Search for the cell housing the specified text and yield its (X, Y) center coordinate. 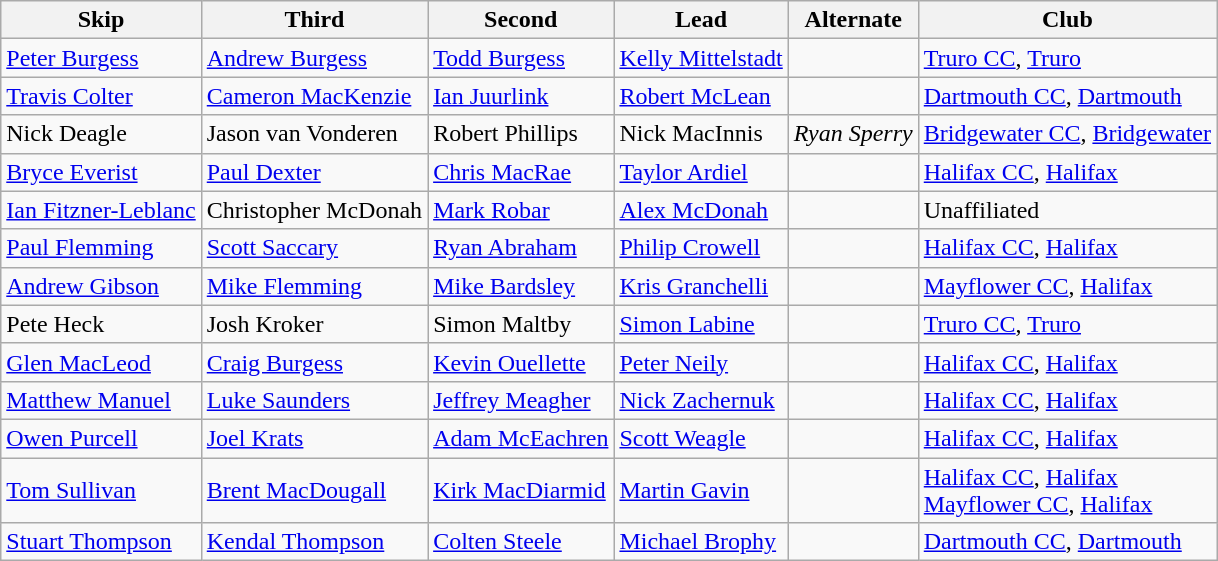
Nick MacInnis (701, 134)
Nick Zachernuk (701, 400)
Nick Deagle (101, 134)
Kris Granchelli (701, 286)
Christopher McDonah (314, 210)
Ryan Abraham (521, 248)
Club (1067, 20)
Stuart Thompson (101, 542)
Todd Burgess (521, 58)
Third (314, 20)
Michael Brophy (701, 542)
Philip Crowell (701, 248)
Ian Fitzner-Leblanc (101, 210)
Scott Saccary (314, 248)
Kendal Thompson (314, 542)
Owen Purcell (101, 438)
Halifax CC, Halifax Mayflower CC, Halifax (1067, 490)
Tom Sullivan (101, 490)
Chris MacRae (521, 172)
Skip (101, 20)
Ryan Sperry (853, 134)
Alternate (853, 20)
Mayflower CC, Halifax (1067, 286)
Paul Dexter (314, 172)
Alex McDonah (701, 210)
Andrew Burgess (314, 58)
Andrew Gibson (101, 286)
Craig Burgess (314, 362)
Mark Robar (521, 210)
Matthew Manuel (101, 400)
Cameron MacKenzie (314, 96)
Travis Colter (101, 96)
Simon Labine (701, 324)
Taylor Ardiel (701, 172)
Lead (701, 20)
Mike Bardsley (521, 286)
Glen MacLeod (101, 362)
Kevin Ouellette (521, 362)
Peter Neily (701, 362)
Kirk MacDiarmid (521, 490)
Bridgewater CC, Bridgewater (1067, 134)
Scott Weagle (701, 438)
Second (521, 20)
Pete Heck (101, 324)
Bryce Everist (101, 172)
Robert Phillips (521, 134)
Kelly Mittelstadt (701, 58)
Colten Steele (521, 542)
Jeffrey Meagher (521, 400)
Adam McEachren (521, 438)
Robert McLean (701, 96)
Unaffiliated (1067, 210)
Josh Kroker (314, 324)
Martin Gavin (701, 490)
Jason van Vonderen (314, 134)
Luke Saunders (314, 400)
Brent MacDougall (314, 490)
Paul Flemming (101, 248)
Simon Maltby (521, 324)
Peter Burgess (101, 58)
Joel Krats (314, 438)
Ian Juurlink (521, 96)
Mike Flemming (314, 286)
